Pinpoint the cell where the given text exists, returning its (X, Y) midpoint coordinate. 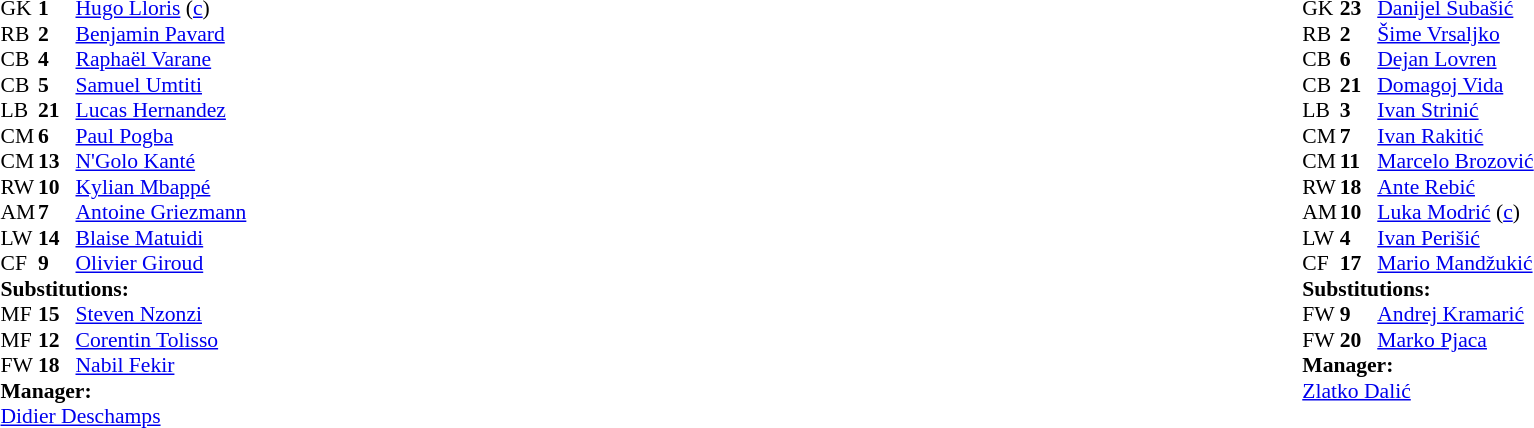
Luka Modrić (c) (1455, 213)
Marko Pjaca (1455, 340)
Mario Mandžukić (1455, 263)
Lucas Hernandez (162, 111)
Ante Rebić (1455, 187)
Andrej Kramarić (1455, 315)
Benjamin Pavard (162, 34)
Paul Pogba (162, 136)
Kylian Mbappé (162, 187)
14 (57, 238)
Corentin Tolisso (162, 340)
Ivan Strinić (1455, 111)
Ivan Rakitić (1455, 136)
20 (1359, 340)
3 (1359, 111)
N'Golo Kanté (162, 161)
Marcelo Brozović (1455, 161)
15 (57, 315)
Olivier Giroud (162, 263)
Samuel Umtiti (162, 85)
Domagoj Vida (1455, 85)
Antoine Griezmann (162, 213)
12 (57, 340)
Blaise Matuidi (162, 238)
13 (57, 161)
Raphaël Varane (162, 59)
Šime Vrsaljko (1455, 34)
11 (1359, 161)
Dejan Lovren (1455, 59)
Steven Nzonzi (162, 315)
17 (1359, 263)
Zlatko Dalić (1418, 391)
5 (57, 85)
Nabil Fekir (162, 365)
Ivan Perišić (1455, 238)
